Detect which cell encompasses the target text, then output its (x, y) center coordinate. 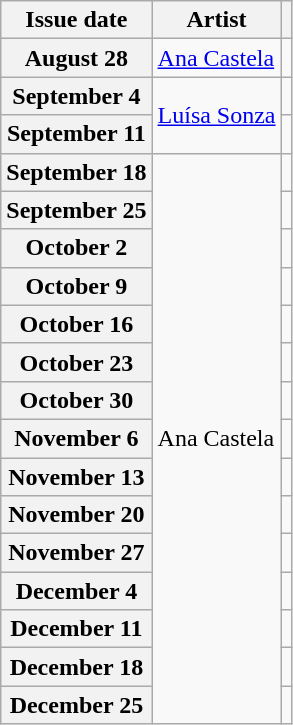
December 18 (76, 667)
December 11 (76, 629)
December 4 (76, 591)
September 4 (76, 96)
October 23 (76, 362)
September 18 (76, 172)
Issue date (76, 20)
November 13 (76, 477)
November 27 (76, 553)
October 9 (76, 286)
Artist (216, 20)
Luísa Sonza (216, 115)
November 20 (76, 515)
September 11 (76, 134)
September 25 (76, 210)
October 30 (76, 400)
December 25 (76, 705)
October 16 (76, 324)
November 6 (76, 438)
August 28 (76, 58)
October 2 (76, 248)
